Detect which cell encompasses the target text, then output its [x, y] center coordinate. 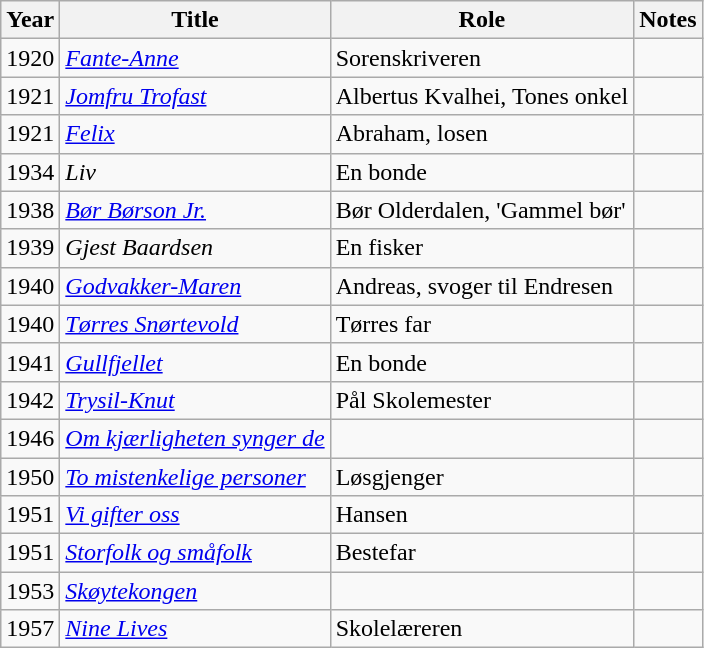
Sorenskriveren [482, 58]
Andreas, svoger til Endresen [482, 286]
1946 [30, 438]
Trysil-Knut [195, 400]
Løsgjenger [482, 477]
Skøytekongen [195, 591]
Om kjærligheten synger de [195, 438]
1941 [30, 362]
Gullfjellet [195, 362]
En fisker [482, 248]
1934 [30, 172]
Pål Skolemester [482, 400]
Year [30, 20]
Fante-Anne [195, 58]
Liv [195, 172]
1939 [30, 248]
Title [195, 20]
Albertus Kvalhei, Tones onkel [482, 96]
Bør Olderdalen, 'Gammel bør' [482, 210]
Gjest Baardsen [195, 248]
Jomfru Trofast [195, 96]
1957 [30, 629]
1942 [30, 400]
Nine Lives [195, 629]
Tørres Snørtevold [195, 324]
Vi gifter oss [195, 515]
Bestefar [482, 553]
Skolelæreren [482, 629]
Notes [668, 20]
Hansen [482, 515]
1953 [30, 591]
Abraham, losen [482, 134]
To mistenkelige personer [195, 477]
Tørres far [482, 324]
Godvakker-Maren [195, 286]
1950 [30, 477]
Storfolk og småfolk [195, 553]
1920 [30, 58]
Felix [195, 134]
Role [482, 20]
1938 [30, 210]
Bør Børson Jr. [195, 210]
